Search for the cell housing the specified text and yield its [X, Y] center coordinate. 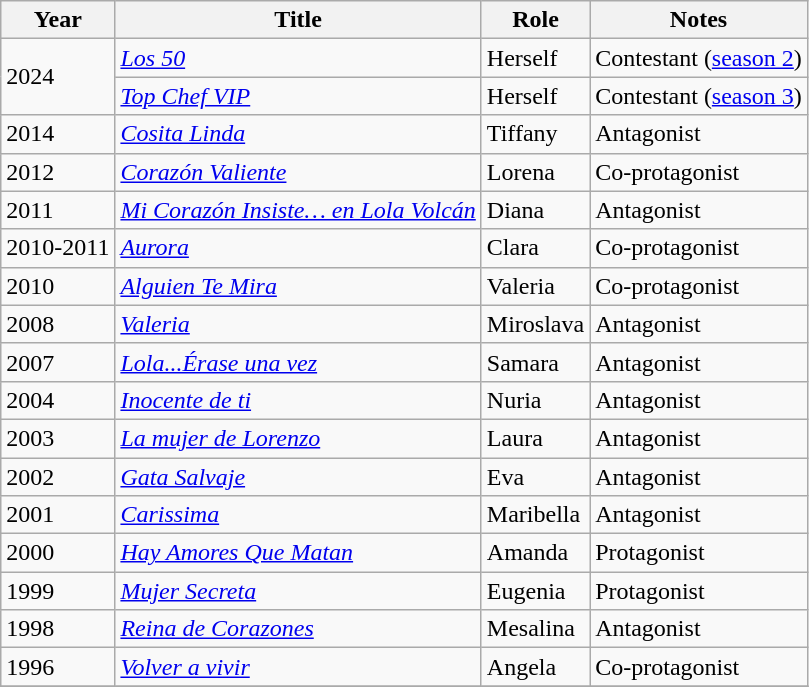
Maribella [535, 515]
2012 [58, 172]
2003 [58, 438]
Angela [535, 667]
Year [58, 20]
Lola...Érase una vez [298, 362]
Contestant (season 3) [699, 96]
2000 [58, 553]
Los 50 [298, 58]
2001 [58, 515]
2014 [58, 134]
Inocente de ti [298, 400]
Lorena [535, 172]
Tiffany [535, 134]
2008 [58, 324]
Eva [535, 477]
Carissima [298, 515]
Volver a vivir [298, 667]
Contestant (season 2) [699, 58]
2004 [58, 400]
1999 [58, 591]
1996 [58, 667]
Mesalina [535, 629]
Role [535, 20]
2007 [58, 362]
Samara [535, 362]
Reina de Corazones [298, 629]
Cosita Linda [298, 134]
Alguien Te Mira [298, 286]
Diana [535, 210]
Notes [699, 20]
Mujer Secreta [298, 591]
2024 [58, 77]
2010 [58, 286]
Mi Corazón Insiste… en Lola Volcán [298, 210]
Amanda [535, 553]
2002 [58, 477]
Miroslava [535, 324]
Hay Amores Que Matan [298, 553]
Aurora [298, 248]
1998 [58, 629]
Corazón Valiente [298, 172]
Title [298, 20]
Nuria [535, 400]
2011 [58, 210]
Top Chef VIP [298, 96]
Eugenia [535, 591]
2010-2011 [58, 248]
La mujer de Lorenzo [298, 438]
Clara [535, 248]
Gata Salvaje [298, 477]
Laura [535, 438]
